Locate the cell with the specified text and output its (x, y) center coordinate. 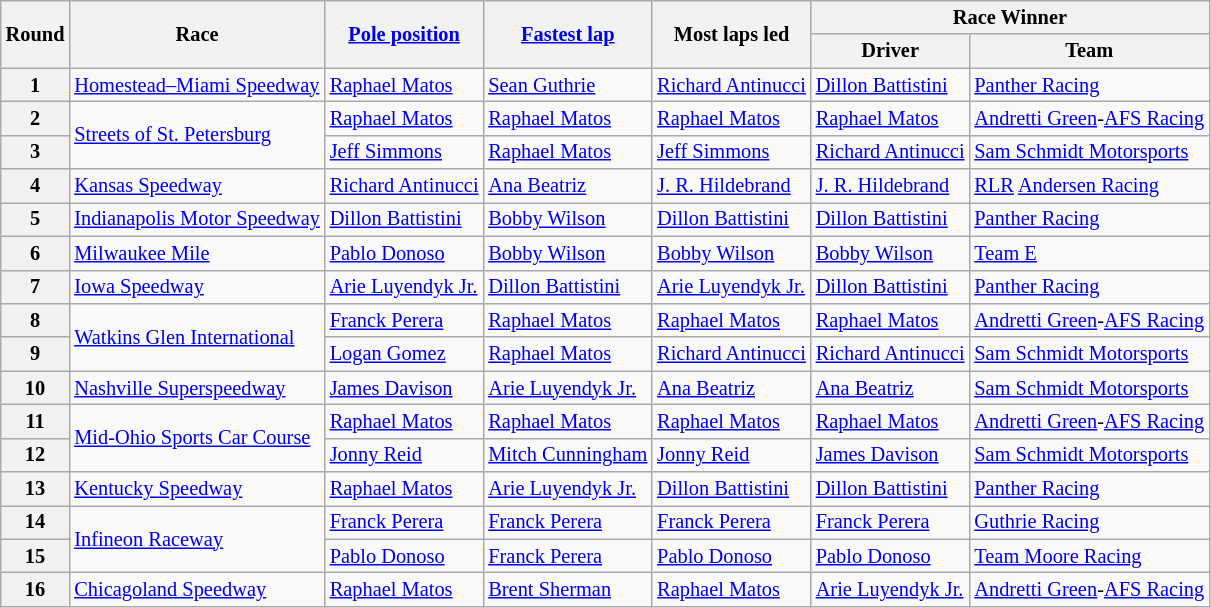
12 (36, 455)
Team (1089, 51)
Team E (1089, 253)
Streets of St. Petersburg (196, 134)
Homestead–Miami Speedway (196, 85)
Indianapolis Motor Speedway (196, 219)
Driver (890, 51)
14 (36, 522)
Sean Guthrie (568, 85)
Kentucky Speedway (196, 489)
13 (36, 489)
Kansas Speedway (196, 186)
11 (36, 421)
4 (36, 186)
16 (36, 589)
Milwaukee Mile (196, 253)
7 (36, 287)
Logan Gomez (404, 354)
5 (36, 219)
Round (36, 34)
Mitch Cunningham (568, 455)
Most laps led (732, 34)
Race Winner (1010, 17)
1 (36, 85)
Guthrie Racing (1089, 522)
2 (36, 118)
3 (36, 152)
Nashville Superspeedway (196, 388)
6 (36, 253)
Fastest lap (568, 34)
8 (36, 320)
15 (36, 556)
Watkins Glen International (196, 336)
Team Moore Racing (1089, 556)
Pole position (404, 34)
9 (36, 354)
Infineon Raceway (196, 538)
Mid-Ohio Sports Car Course (196, 438)
Race (196, 34)
10 (36, 388)
RLR Andersen Racing (1089, 186)
Brent Sherman (568, 589)
Chicagoland Speedway (196, 589)
Iowa Speedway (196, 287)
